Extract the [x, y] coordinate from the center of the cell holding the provided text.  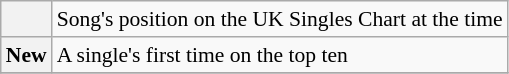
Song's position on the UK Singles Chart at the time [280, 19]
A single's first time on the top ten [280, 55]
New [26, 55]
